Output the (x, y) coordinate of the center of the cell containing the given text.  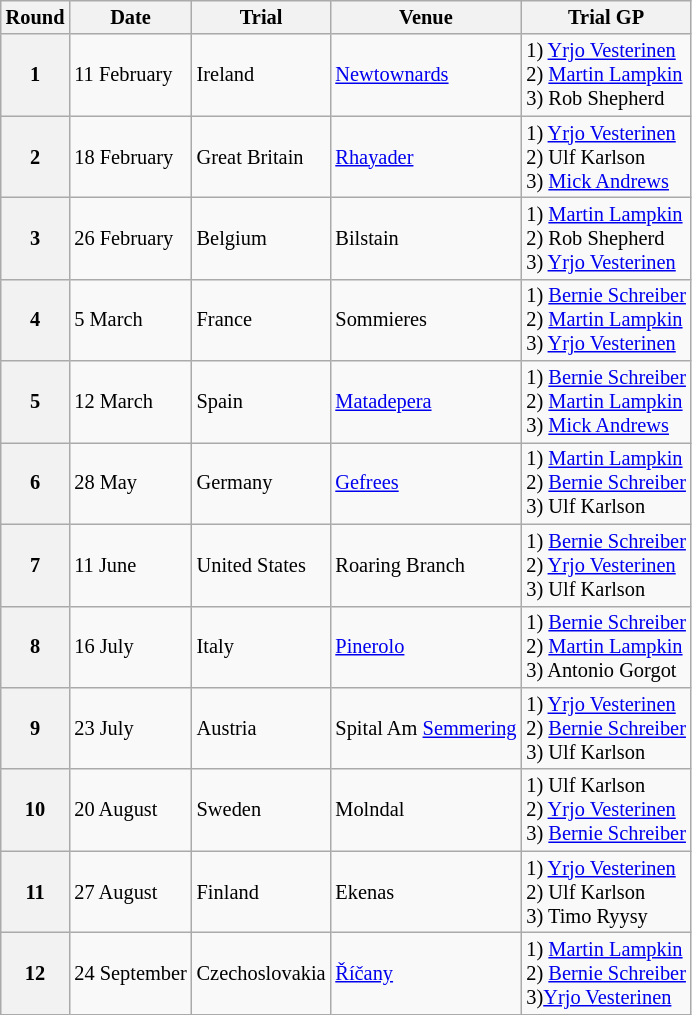
Trial GP (606, 17)
1) Ulf Karlson 2) Yrjo Vesterinen 3) Bernie Schreiber (606, 810)
Venue (426, 17)
Rhayader (426, 157)
4 (36, 320)
1) Yrjo Vesterinen 2) Martin Lampkin 3) Rob Shepherd (606, 75)
24 September (130, 973)
1) Yrjo Vesterinen 2) Ulf Karlson 3) Mick Andrews (606, 157)
Date (130, 17)
Great Britain (262, 157)
1) Martin Lampkin 2) Bernie Schreiber 3) Ulf Karlson (606, 483)
Ireland (262, 75)
1) Martin Lampkin 2) Rob Shepherd 3) Yrjo Vesterinen (606, 238)
11 June (130, 565)
3 (36, 238)
Spital Am Semmering (426, 728)
Roaring Branch (426, 565)
12 March (130, 402)
16 July (130, 647)
5 March (130, 320)
Sommieres (426, 320)
Austria (262, 728)
Spain (262, 402)
Newtownards (426, 75)
23 July (130, 728)
28 May (130, 483)
1) Bernie Schreiber 2) Martin Lampkin 3) Mick Andrews (606, 402)
Round (36, 17)
8 (36, 647)
Matadepera (426, 402)
27 August (130, 892)
Finland (262, 892)
1) Bernie Schreiber 2) Martin Lampkin 3) Antonio Gorgot (606, 647)
Germany (262, 483)
1) Yrjo Vesterinen 2) Bernie Schreiber 3) Ulf Karlson (606, 728)
26 February (130, 238)
6 (36, 483)
20 August (130, 810)
1) Bernie Schreiber 2) Yrjo Vesterinen 3) Ulf Karlson (606, 565)
18 February (130, 157)
Ekenas (426, 892)
2 (36, 157)
Gefrees (426, 483)
United States (262, 565)
1 (36, 75)
Czechoslovakia (262, 973)
Říčany (426, 973)
Molndal (426, 810)
Belgium (262, 238)
Sweden (262, 810)
Bilstain (426, 238)
1) Yrjo Vesterinen 2) Ulf Karlson 3) Timo Ryysy (606, 892)
France (262, 320)
7 (36, 565)
1) Bernie Schreiber 2) Martin Lampkin 3) Yrjo Vesterinen (606, 320)
Trial (262, 17)
Pinerolo (426, 647)
5 (36, 402)
10 (36, 810)
12 (36, 973)
11 February (130, 75)
1) Martin Lampkin 2) Bernie Schreiber 3)Yrjo Vesterinen (606, 973)
9 (36, 728)
11 (36, 892)
Italy (262, 647)
